Return the (x, y) coordinate for the center point of the cell that contains the specified text.  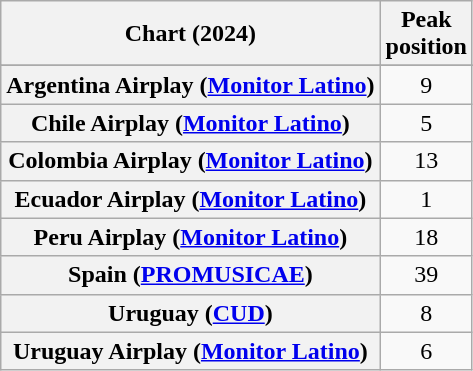
Chile Airplay (Monitor Latino) (190, 123)
Uruguay Airplay (Monitor Latino) (190, 351)
6 (426, 351)
Chart (2024) (190, 34)
Spain (PROMUSICAE) (190, 275)
Peru Airplay (Monitor Latino) (190, 237)
18 (426, 237)
Ecuador Airplay (Monitor Latino) (190, 199)
39 (426, 275)
9 (426, 85)
8 (426, 313)
Argentina Airplay (Monitor Latino) (190, 85)
5 (426, 123)
Uruguay (CUD) (190, 313)
Peakposition (426, 34)
1 (426, 199)
Colombia Airplay (Monitor Latino) (190, 161)
13 (426, 161)
